Return the (x, y) coordinate for the center point of the cell that contains the specified text.  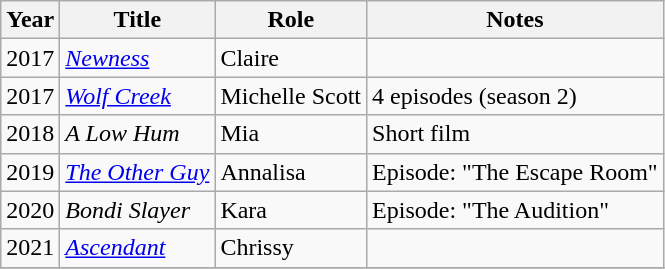
Mia (291, 134)
Notes (516, 20)
Annalisa (291, 172)
4 episodes (season 2) (516, 96)
Chrissy (291, 248)
Bondi Slayer (138, 210)
2019 (30, 172)
2021 (30, 248)
A Low Hum (138, 134)
Ascendant (138, 248)
The Other Guy (138, 172)
Short film (516, 134)
Title (138, 20)
Claire (291, 58)
Wolf Creek (138, 96)
Episode: "The Audition" (516, 210)
Newness (138, 58)
Kara (291, 210)
Role (291, 20)
2020 (30, 210)
2018 (30, 134)
Episode: "The Escape Room" (516, 172)
Michelle Scott (291, 96)
Year (30, 20)
